Identify which cell holds the provided text, then report its [x, y] central coordinate. 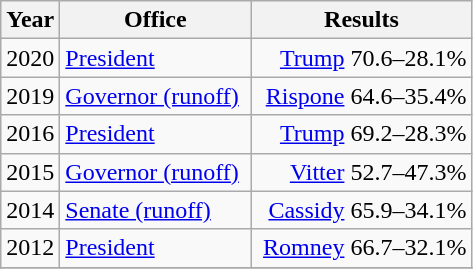
Results [362, 20]
2020 [30, 58]
Senate (runoff) [156, 210]
Romney 66.7–32.1% [362, 248]
2012 [30, 248]
Vitter 52.7–47.3% [362, 172]
2014 [30, 210]
Year [30, 20]
Trump 69.2–28.3% [362, 134]
Trump 70.6–28.1% [362, 58]
Office [156, 20]
2015 [30, 172]
Cassidy 65.9–34.1% [362, 210]
2016 [30, 134]
2019 [30, 96]
Rispone 64.6–35.4% [362, 96]
